Identify which cell holds the provided text, then report its (x, y) central coordinate. 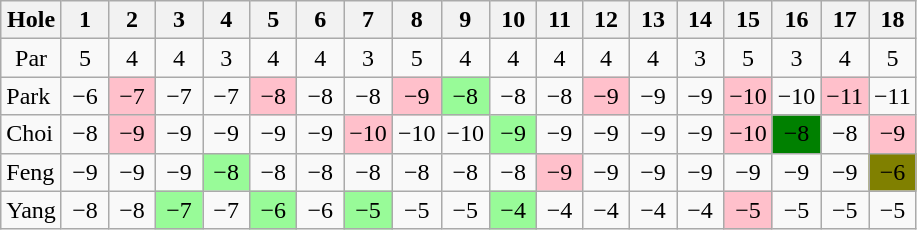
16 (796, 20)
Par (32, 58)
18 (893, 20)
12 (606, 20)
Yang (32, 210)
Park (32, 96)
15 (748, 20)
8 (416, 20)
9 (466, 20)
Choi (32, 134)
11 (560, 20)
6 (320, 20)
14 (700, 20)
1 (84, 20)
7 (368, 20)
Hole (32, 20)
2 (132, 20)
10 (514, 20)
13 (652, 20)
17 (845, 20)
Feng (32, 172)
